Detect which cell encompasses the target text, then output its [x, y] center coordinate. 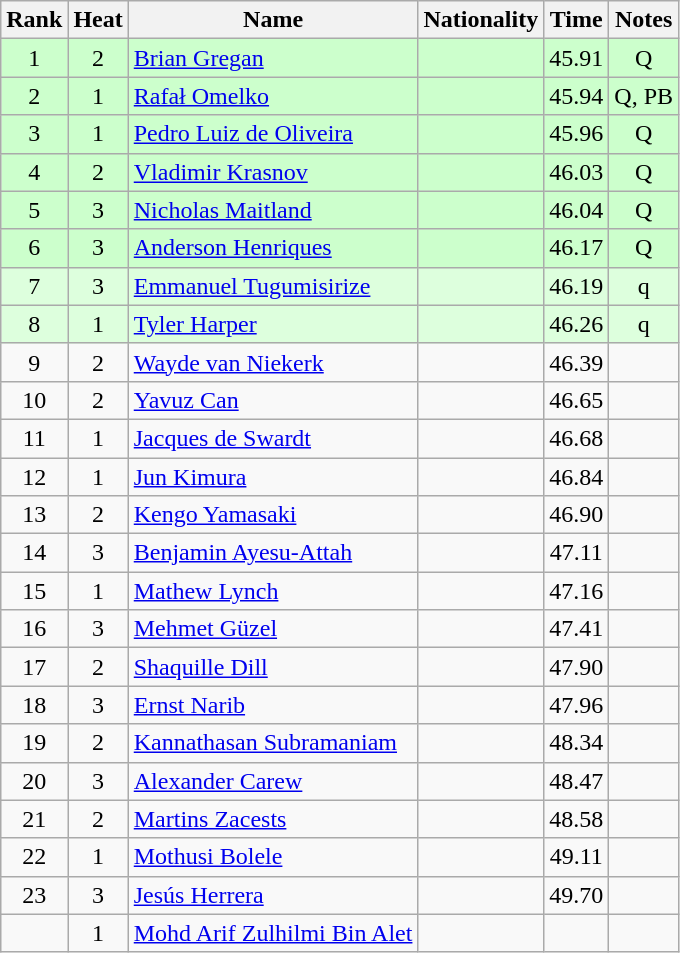
Yavuz Can [273, 400]
48.58 [576, 819]
Time [576, 20]
Jun Kimura [273, 477]
49.11 [576, 857]
46.19 [576, 286]
47.11 [576, 553]
46.04 [576, 210]
Martins Zacests [273, 819]
Kannathasan Subramaniam [273, 743]
45.96 [576, 134]
47.41 [576, 629]
Rafał Omelko [273, 96]
13 [34, 515]
14 [34, 553]
16 [34, 629]
46.39 [576, 362]
Jacques de Swardt [273, 438]
Notes [644, 20]
20 [34, 781]
46.03 [576, 172]
7 [34, 286]
Ernst Narib [273, 705]
Brian Gregan [273, 58]
45.94 [576, 96]
Q, PB [644, 96]
Vladimir Krasnov [273, 172]
8 [34, 324]
47.90 [576, 667]
46.26 [576, 324]
Tyler Harper [273, 324]
11 [34, 438]
Alexander Carew [273, 781]
46.65 [576, 400]
48.47 [576, 781]
Nicholas Maitland [273, 210]
46.84 [576, 477]
Shaquille Dill [273, 667]
4 [34, 172]
Kengo Yamasaki [273, 515]
Mothusi Bolele [273, 857]
17 [34, 667]
Emmanuel Tugumisirize [273, 286]
Heat [98, 20]
9 [34, 362]
46.17 [576, 248]
Anderson Henriques [273, 248]
10 [34, 400]
21 [34, 819]
6 [34, 248]
47.16 [576, 591]
22 [34, 857]
Rank [34, 20]
12 [34, 477]
Name [273, 20]
49.70 [576, 895]
Nationality [481, 20]
Mohd Arif Zulhilmi Bin Alet [273, 933]
46.68 [576, 438]
45.91 [576, 58]
18 [34, 705]
46.90 [576, 515]
Jesús Herrera [273, 895]
23 [34, 895]
47.96 [576, 705]
5 [34, 210]
Benjamin Ayesu-Attah [273, 553]
Mehmet Güzel [273, 629]
Pedro Luiz de Oliveira [273, 134]
Wayde van Niekerk [273, 362]
19 [34, 743]
48.34 [576, 743]
Mathew Lynch [273, 591]
15 [34, 591]
